Output the [x, y] coordinate of the center of the cell containing the given text.  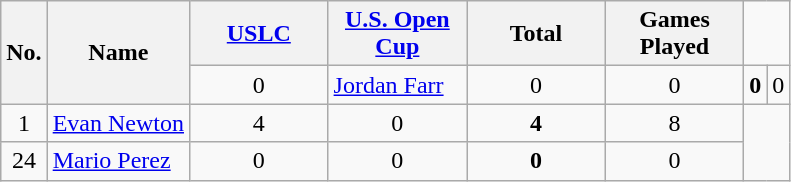
1 [24, 123]
USLC [260, 34]
Total [536, 34]
8 [674, 123]
Jordan Farr [398, 85]
U.S. Open Cup [398, 34]
24 [24, 161]
Name [118, 52]
No. [24, 52]
Evan Newton [118, 123]
Mario Perez [118, 161]
Games Played [674, 34]
